For the text-containing cell, return its midpoint in [X, Y] coordinate format. 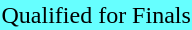
Qualified for Finals [96, 15]
